From the cell containing the given text, extract its center point as [x, y] coordinate. 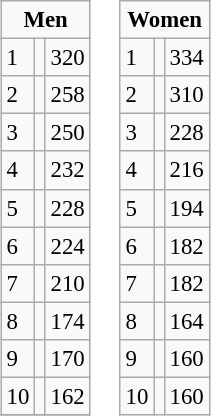
170 [68, 358]
164 [186, 321]
310 [186, 95]
Women [164, 20]
194 [186, 208]
162 [68, 396]
Men [46, 20]
210 [68, 283]
216 [186, 170]
174 [68, 321]
232 [68, 170]
224 [68, 246]
320 [68, 58]
258 [68, 95]
334 [186, 58]
250 [68, 133]
